Pinpoint the cell where the given text exists, returning its (x, y) midpoint coordinate. 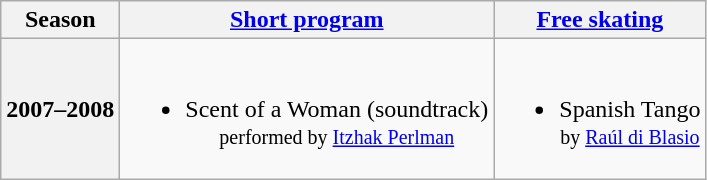
Spanish Tango by Raúl di Blasio (600, 109)
Free skating (600, 20)
Season (60, 20)
Scent of a Woman (soundtrack) performed by Itzhak Perlman (307, 109)
2007–2008 (60, 109)
Short program (307, 20)
